Return the [X, Y] coordinate for the center point of the cell that contains the specified text.  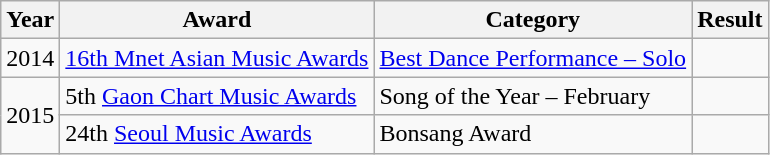
Song of the Year – February [533, 96]
Best Dance Performance – Solo [533, 58]
24th Seoul Music Awards [217, 134]
2015 [30, 115]
16th Mnet Asian Music Awards [217, 58]
Award [217, 20]
Result [730, 20]
Year [30, 20]
5th Gaon Chart Music Awards [217, 96]
Bonsang Award [533, 134]
Category [533, 20]
2014 [30, 58]
